For the text-containing cell, return its midpoint in (X, Y) coordinate format. 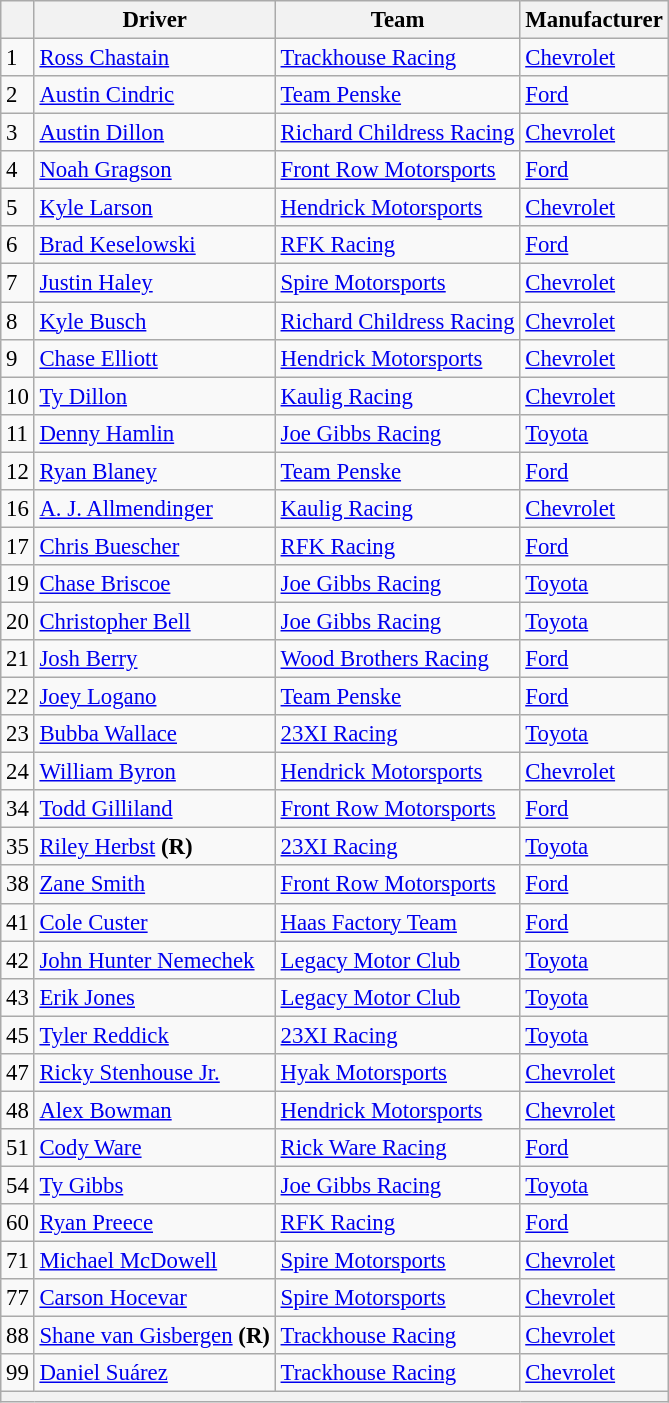
12 (18, 471)
17 (18, 546)
88 (18, 1336)
Todd Gilliland (154, 809)
20 (18, 621)
34 (18, 809)
23 (18, 734)
22 (18, 697)
21 (18, 659)
Manufacturer (594, 20)
71 (18, 1261)
Wood Brothers Racing (398, 659)
48 (18, 1110)
Ty Gibbs (154, 1185)
41 (18, 922)
Joey Logano (154, 697)
Michael McDowell (154, 1261)
Denny Hamlin (154, 433)
5 (18, 208)
Brad Keselowski (154, 245)
51 (18, 1148)
3 (18, 133)
Josh Berry (154, 659)
Noah Gragson (154, 170)
Bubba Wallace (154, 734)
Ryan Preece (154, 1223)
4 (18, 170)
Austin Cindric (154, 95)
Christopher Bell (154, 621)
54 (18, 1185)
Ricky Stenhouse Jr. (154, 1073)
7 (18, 283)
Austin Dillon (154, 133)
Kyle Larson (154, 208)
19 (18, 584)
1 (18, 58)
45 (18, 1035)
10 (18, 396)
Ross Chastain (154, 58)
John Hunter Nemechek (154, 960)
Justin Haley (154, 283)
11 (18, 433)
Daniel Suárez (154, 1373)
Erik Jones (154, 997)
Team (398, 20)
A. J. Allmendinger (154, 509)
Chase Elliott (154, 358)
43 (18, 997)
Cody Ware (154, 1148)
35 (18, 847)
38 (18, 885)
42 (18, 960)
47 (18, 1073)
Cole Custer (154, 922)
Alex Bowman (154, 1110)
Chris Buescher (154, 546)
8 (18, 321)
Haas Factory Team (398, 922)
Shane van Gisbergen (R) (154, 1336)
Hyak Motorsports (398, 1073)
Carson Hocevar (154, 1298)
Ryan Blaney (154, 471)
Driver (154, 20)
Chase Briscoe (154, 584)
16 (18, 509)
24 (18, 772)
William Byron (154, 772)
Zane Smith (154, 885)
Ty Dillon (154, 396)
Tyler Reddick (154, 1035)
Rick Ware Racing (398, 1148)
99 (18, 1373)
2 (18, 95)
Riley Herbst (R) (154, 847)
Kyle Busch (154, 321)
77 (18, 1298)
60 (18, 1223)
9 (18, 358)
6 (18, 245)
